Output the (X, Y) coordinate of the center of the cell containing the given text.  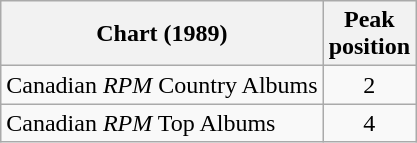
Chart (1989) (162, 34)
2 (369, 85)
Canadian RPM Top Albums (162, 123)
4 (369, 123)
Canadian RPM Country Albums (162, 85)
Peakposition (369, 34)
